Identify which cell holds the provided text, then report its [x, y] central coordinate. 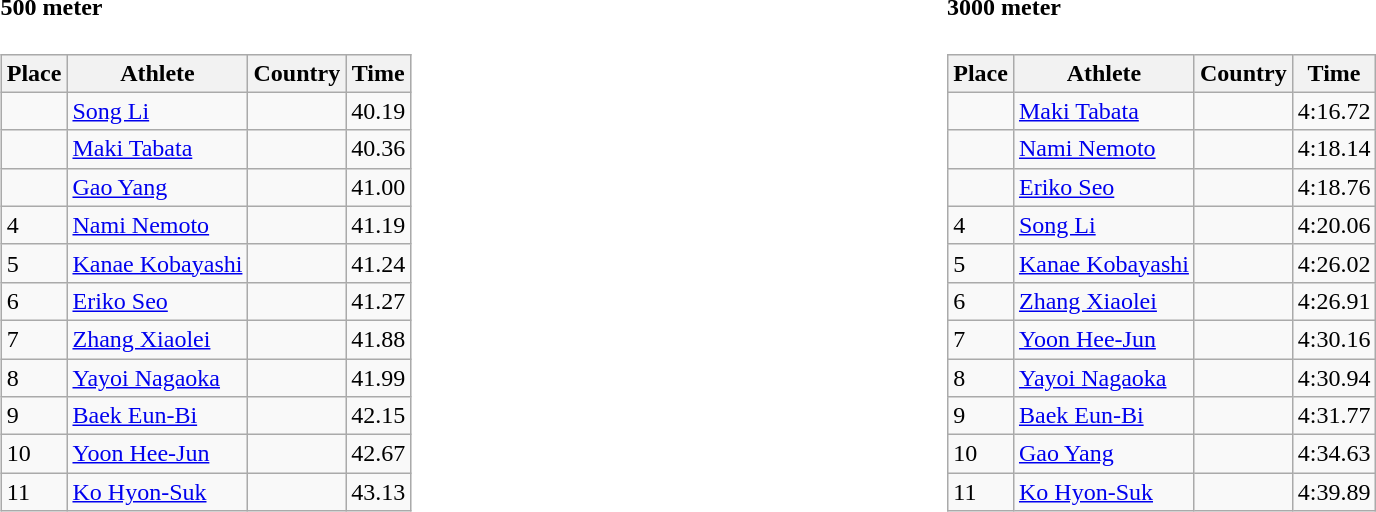
41.00 [378, 187]
40.36 [378, 149]
42.67 [378, 454]
41.99 [378, 378]
4:30.94 [1334, 378]
4:31.77 [1334, 416]
43.13 [378, 492]
41.27 [378, 301]
41.24 [378, 263]
40.19 [378, 111]
4:34.63 [1334, 454]
4:39.89 [1334, 492]
4:30.16 [1334, 339]
4:18.76 [1334, 187]
41.19 [378, 225]
4:26.91 [1334, 301]
42.15 [378, 416]
4:18.14 [1334, 149]
4:16.72 [1334, 111]
41.88 [378, 339]
4:20.06 [1334, 225]
4:26.02 [1334, 263]
